Return the (x, y) coordinate for the center point of the cell that contains the specified text.  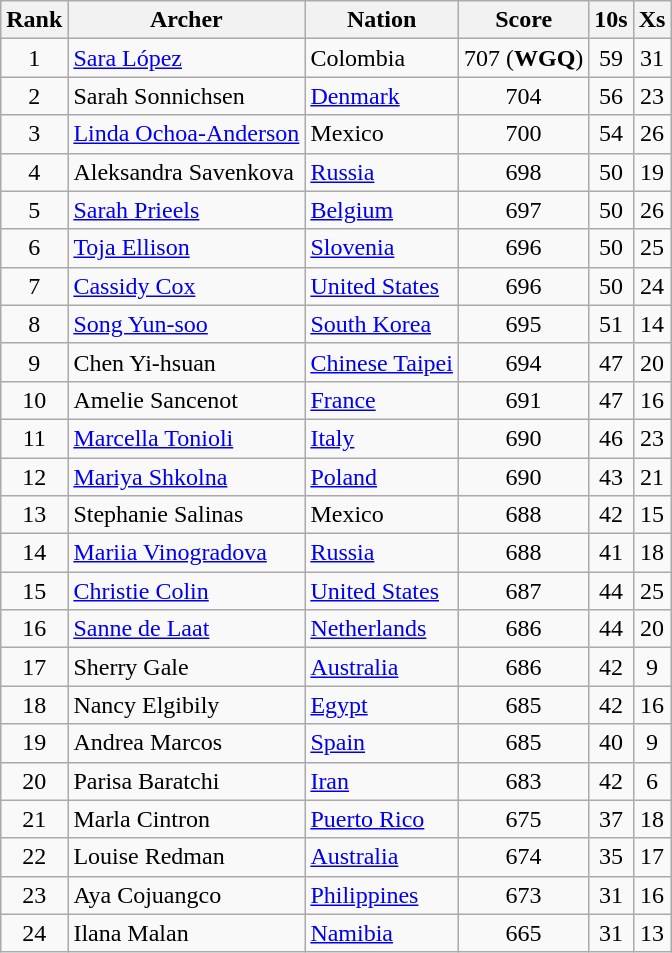
Mariya Shkolna (186, 477)
Rank (34, 20)
697 (523, 210)
Denmark (382, 96)
22 (34, 857)
Toja Ellison (186, 248)
Sarah Sonnichsen (186, 96)
37 (611, 819)
Sanne de Laat (186, 629)
675 (523, 819)
46 (611, 438)
Colombia (382, 58)
683 (523, 781)
Mariia Vinogradova (186, 553)
Puerto Rico (382, 819)
Chinese Taipei (382, 362)
Ilana Malan (186, 933)
43 (611, 477)
698 (523, 172)
Chen Yi-hsuan (186, 362)
Marla Cintron (186, 819)
41 (611, 553)
Archer (186, 20)
10 (34, 400)
Nancy Elgibily (186, 705)
665 (523, 933)
673 (523, 895)
Netherlands (382, 629)
1 (34, 58)
5 (34, 210)
54 (611, 134)
35 (611, 857)
Nation (382, 20)
Belgium (382, 210)
Egypt (382, 705)
Slovenia (382, 248)
10s (611, 20)
Andrea Marcos (186, 743)
Iran (382, 781)
Sara López (186, 58)
France (382, 400)
Cassidy Cox (186, 286)
694 (523, 362)
691 (523, 400)
56 (611, 96)
707 (WGQ) (523, 58)
12 (34, 477)
Parisa Baratchi (186, 781)
51 (611, 324)
South Korea (382, 324)
Song Yun-soo (186, 324)
59 (611, 58)
Amelie Sancenot (186, 400)
Christie Colin (186, 591)
11 (34, 438)
Marcella Tonioli (186, 438)
4 (34, 172)
Italy (382, 438)
Aleksandra Savenkova (186, 172)
3 (34, 134)
2 (34, 96)
Spain (382, 743)
700 (523, 134)
Poland (382, 477)
7 (34, 286)
695 (523, 324)
Score (523, 20)
Sherry Gale (186, 667)
8 (34, 324)
Philippines (382, 895)
Sarah Prieels (186, 210)
687 (523, 591)
704 (523, 96)
674 (523, 857)
Aya Cojuangco (186, 895)
Linda Ochoa-Anderson (186, 134)
Louise Redman (186, 857)
Xs (652, 20)
Stephanie Salinas (186, 515)
Namibia (382, 933)
40 (611, 743)
